Scan for the cell matching the given text and deliver its (X, Y) coordinate at center. 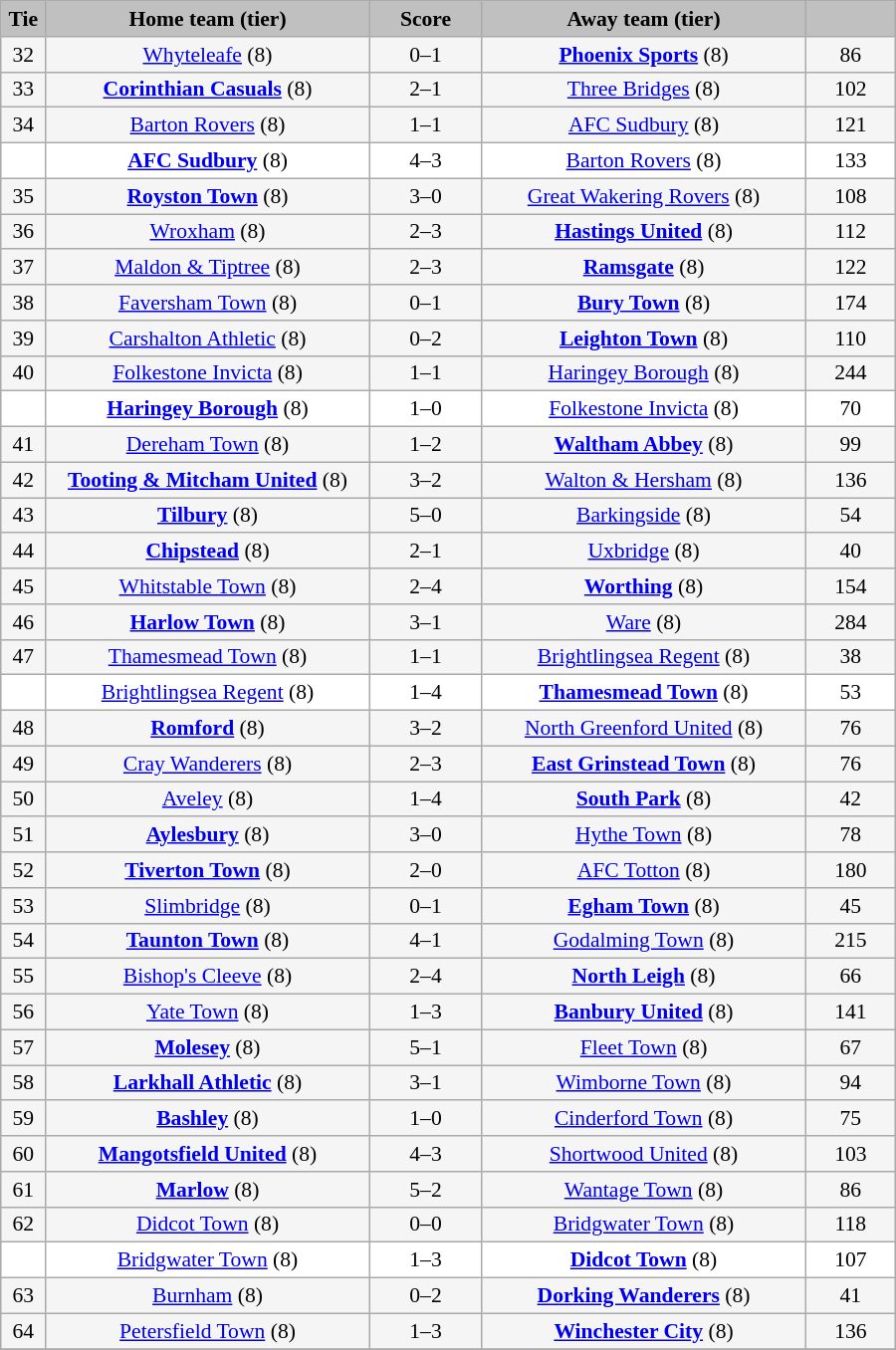
5–2 (425, 1190)
60 (24, 1154)
99 (850, 445)
39 (24, 338)
52 (24, 870)
East Grinstead Town (8) (644, 764)
Fleet Town (8) (644, 1047)
Wantage Town (8) (644, 1190)
75 (850, 1119)
Hastings United (8) (644, 232)
56 (24, 1012)
0–0 (425, 1225)
215 (850, 941)
35 (24, 196)
51 (24, 835)
32 (24, 55)
284 (850, 622)
154 (850, 586)
46 (24, 622)
Bashley (8) (208, 1119)
107 (850, 1260)
36 (24, 232)
108 (850, 196)
37 (24, 268)
Worthing (8) (644, 586)
43 (24, 516)
Waltham Abbey (8) (644, 445)
133 (850, 161)
110 (850, 338)
Home team (tier) (208, 19)
Faversham Town (8) (208, 303)
Tiverton Town (8) (208, 870)
Whitstable Town (8) (208, 586)
34 (24, 125)
Ramsgate (8) (644, 268)
112 (850, 232)
Maldon & Tiptree (8) (208, 268)
57 (24, 1047)
5–0 (425, 516)
67 (850, 1047)
North Leigh (8) (644, 977)
Uxbridge (8) (644, 552)
49 (24, 764)
141 (850, 1012)
58 (24, 1083)
47 (24, 657)
66 (850, 977)
59 (24, 1119)
Hythe Town (8) (644, 835)
44 (24, 552)
Shortwood United (8) (644, 1154)
Corinthian Casuals (8) (208, 90)
Three Bridges (8) (644, 90)
Leighton Town (8) (644, 338)
Taunton Town (8) (208, 941)
Burnham (8) (208, 1296)
Barkingside (8) (644, 516)
Score (425, 19)
South Park (8) (644, 799)
Romford (8) (208, 729)
Wroxham (8) (208, 232)
Yate Town (8) (208, 1012)
Egham Town (8) (644, 906)
121 (850, 125)
Aveley (8) (208, 799)
64 (24, 1331)
118 (850, 1225)
Harlow Town (8) (208, 622)
55 (24, 977)
AFC Totton (8) (644, 870)
102 (850, 90)
Whyteleafe (8) (208, 55)
Phoenix Sports (8) (644, 55)
Chipstead (8) (208, 552)
Larkhall Athletic (8) (208, 1083)
1–2 (425, 445)
48 (24, 729)
33 (24, 90)
Tilbury (8) (208, 516)
Petersfield Town (8) (208, 1331)
244 (850, 373)
122 (850, 268)
Mangotsfield United (8) (208, 1154)
Slimbridge (8) (208, 906)
Dereham Town (8) (208, 445)
70 (850, 409)
Winchester City (8) (644, 1331)
103 (850, 1154)
Bury Town (8) (644, 303)
50 (24, 799)
94 (850, 1083)
63 (24, 1296)
Cinderford Town (8) (644, 1119)
Dorking Wanderers (8) (644, 1296)
Banbury United (8) (644, 1012)
Great Wakering Rovers (8) (644, 196)
Godalming Town (8) (644, 941)
78 (850, 835)
Away team (tier) (644, 19)
Ware (8) (644, 622)
5–1 (425, 1047)
180 (850, 870)
Cray Wanderers (8) (208, 764)
Royston Town (8) (208, 196)
Tie (24, 19)
62 (24, 1225)
Molesey (8) (208, 1047)
Tooting & Mitcham United (8) (208, 480)
North Greenford United (8) (644, 729)
Marlow (8) (208, 1190)
Carshalton Athletic (8) (208, 338)
4–1 (425, 941)
Bishop's Cleeve (8) (208, 977)
174 (850, 303)
Wimborne Town (8) (644, 1083)
Aylesbury (8) (208, 835)
2–0 (425, 870)
61 (24, 1190)
Walton & Hersham (8) (644, 480)
